From the cell containing the given text, extract its center point as [X, Y] coordinate. 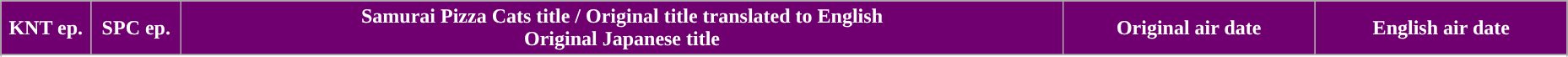
SPC ep. [137, 28]
Samurai Pizza Cats title / Original title translated to English Original Japanese title [622, 28]
English air date [1441, 28]
Original air date [1188, 28]
KNT ep. [46, 28]
